Scan for the cell matching the given text and deliver its [X, Y] coordinate at center. 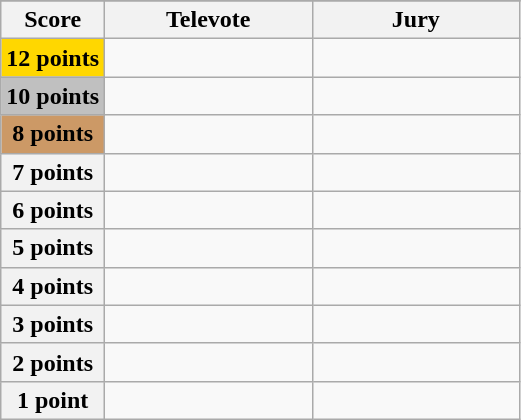
2 points [53, 362]
8 points [53, 134]
Televote [209, 20]
5 points [53, 248]
12 points [53, 58]
Score [53, 20]
10 points [53, 96]
Jury [416, 20]
3 points [53, 324]
4 points [53, 286]
7 points [53, 172]
6 points [53, 210]
1 point [53, 400]
